Locate the cell with the specified text and output its (x, y) center coordinate. 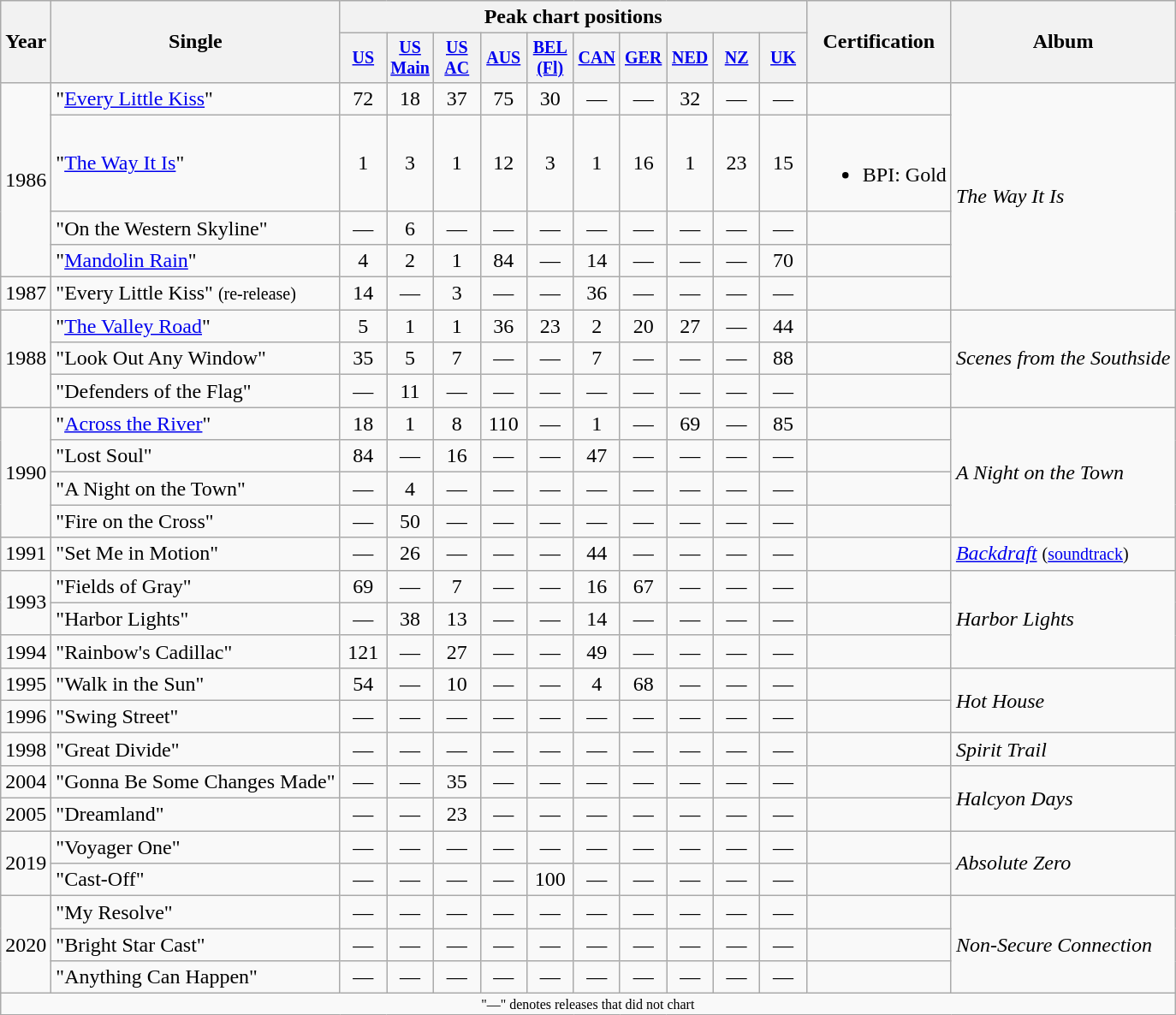
38 (411, 619)
US (363, 58)
88 (783, 359)
12 (503, 163)
AUS (503, 58)
Certification (878, 42)
10 (457, 684)
Non-Secure Connection (1063, 945)
100 (549, 880)
Single (195, 42)
"My Resolve" (195, 912)
1986 (26, 180)
"Set Me in Motion" (195, 554)
"Great Divide" (195, 749)
Spirit Trail (1063, 749)
85 (783, 424)
Hot House (1063, 700)
"On the Western Skyline" (195, 228)
"Defenders of the Flag" (195, 391)
The Way It Is (1063, 195)
13 (457, 619)
"Walk in the Sun" (195, 684)
"Dreamland" (195, 815)
121 (363, 651)
26 (411, 554)
"A Night on the Town" (195, 489)
"Voyager One" (195, 847)
75 (503, 98)
Peak chart positions (573, 17)
"Fields of Gray" (195, 586)
1993 (26, 602)
Album (1063, 42)
GER (643, 58)
20 (643, 326)
"—" denotes releases that did not chart (588, 1004)
"Anything Can Happen" (195, 977)
Absolute Zero (1063, 864)
68 (643, 684)
Backdraft (soundtrack) (1063, 554)
"Across the River" (195, 424)
A Night on the Town (1063, 472)
37 (457, 98)
6 (411, 228)
NZ (736, 58)
11 (411, 391)
Harbor Lights (1063, 619)
110 (503, 424)
NED (690, 58)
2005 (26, 815)
"Harbor Lights" (195, 619)
1987 (26, 294)
50 (411, 521)
BEL(Fl) (549, 58)
"Cast-Off" (195, 880)
BPI: Gold (878, 163)
Year (26, 42)
Halcyon Days (1063, 798)
"Look Out Any Window" (195, 359)
32 (690, 98)
"Gonna Be Some Changes Made" (195, 781)
49 (597, 651)
1988 (26, 359)
15 (783, 163)
2004 (26, 781)
"Swing Street" (195, 716)
1996 (26, 716)
67 (643, 586)
70 (783, 260)
1998 (26, 749)
8 (457, 424)
1994 (26, 651)
"The Valley Road" (195, 326)
2019 (26, 864)
"Every Little Kiss" (195, 98)
30 (549, 98)
1991 (26, 554)
"The Way It Is" (195, 163)
US Main (411, 58)
"Every Little Kiss" (re-release) (195, 294)
72 (363, 98)
47 (597, 456)
2020 (26, 945)
UK (783, 58)
54 (363, 684)
"Fire on the Cross" (195, 521)
1990 (26, 472)
US AC (457, 58)
"Lost Soul" (195, 456)
1995 (26, 684)
Scenes from the Southside (1063, 359)
"Rainbow's Cadillac" (195, 651)
CAN (597, 58)
"Bright Star Cast" (195, 945)
"Mandolin Rain" (195, 260)
